Output the [x, y] coordinate of the center of the cell containing the given text.  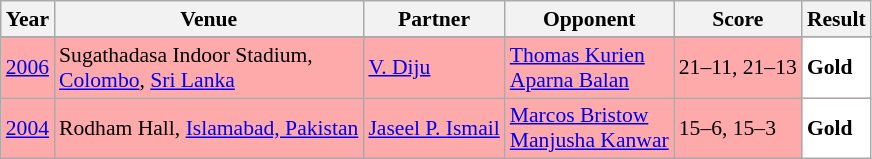
2006 [28, 68]
15–6, 15–3 [738, 128]
21–11, 21–13 [738, 68]
Jaseel P. Ismail [434, 128]
Year [28, 19]
Opponent [590, 19]
Rodham Hall, Islamabad, Pakistan [208, 128]
2004 [28, 128]
Result [836, 19]
Marcos Bristow Manjusha Kanwar [590, 128]
Sugathadasa Indoor Stadium,Colombo, Sri Lanka [208, 68]
Score [738, 19]
Partner [434, 19]
V. Diju [434, 68]
Thomas Kurien Aparna Balan [590, 68]
Venue [208, 19]
